Find where the given text appears and provide that cell's center as (X, Y) coordinate. 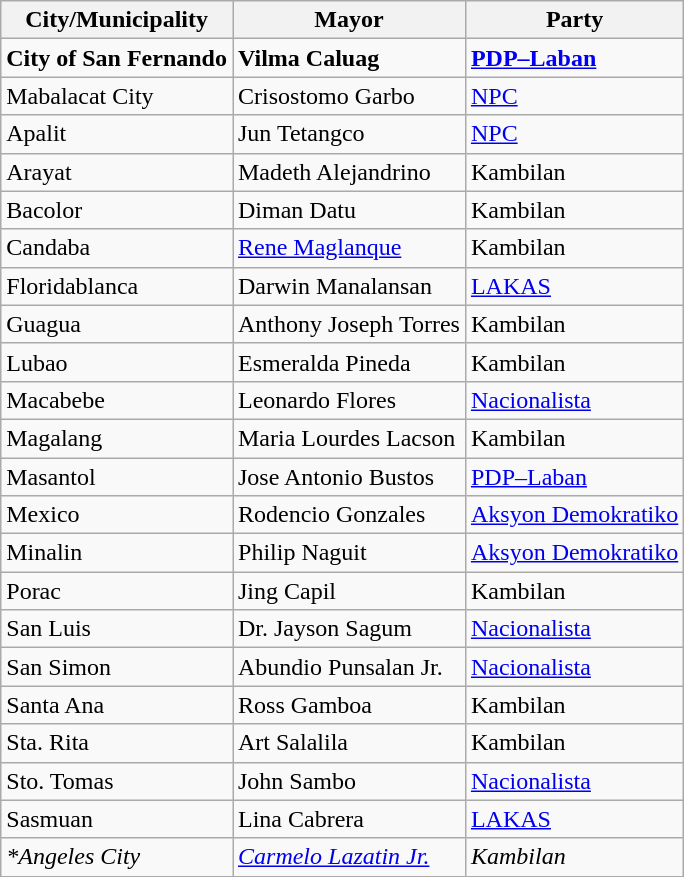
Dr. Jayson Sagum (348, 629)
Anthony Joseph Torres (348, 324)
San Luis (117, 629)
Guagua (117, 324)
Arayat (117, 172)
Maria Lourdes Lacson (348, 438)
Masantol (117, 477)
Carmelo Lazatin Jr. (348, 857)
Macabebe (117, 400)
Darwin Manalansan (348, 286)
Leonardo Flores (348, 400)
Sasmuan (117, 819)
Mexico (117, 515)
Lubao (117, 362)
San Simon (117, 667)
Minalin (117, 553)
Bacolor (117, 210)
Jing Capil (348, 591)
Jun Tetangco (348, 134)
Mabalacat City (117, 96)
Lina Cabrera (348, 819)
City/Municipality (117, 20)
Philip Naguit (348, 553)
Candaba (117, 248)
*Angeles City (117, 857)
Floridablanca (117, 286)
Madeth Alejandrino (348, 172)
Crisostomo Garbo (348, 96)
Rodencio Gonzales (348, 515)
Esmeralda Pineda (348, 362)
Party (574, 20)
Santa Ana (117, 705)
Diman Datu (348, 210)
Jose Antonio Bustos (348, 477)
Apalit (117, 134)
Magalang (117, 438)
Ross Gamboa (348, 705)
Sto. Tomas (117, 781)
Abundio Punsalan Jr. (348, 667)
Sta. Rita (117, 743)
Art Salalila (348, 743)
Mayor (348, 20)
Vilma Caluag (348, 58)
Porac (117, 591)
City of San Fernando (117, 58)
Rene Maglanque (348, 248)
John Sambo (348, 781)
